Find where the given text appears and provide that cell's center as (X, Y) coordinate. 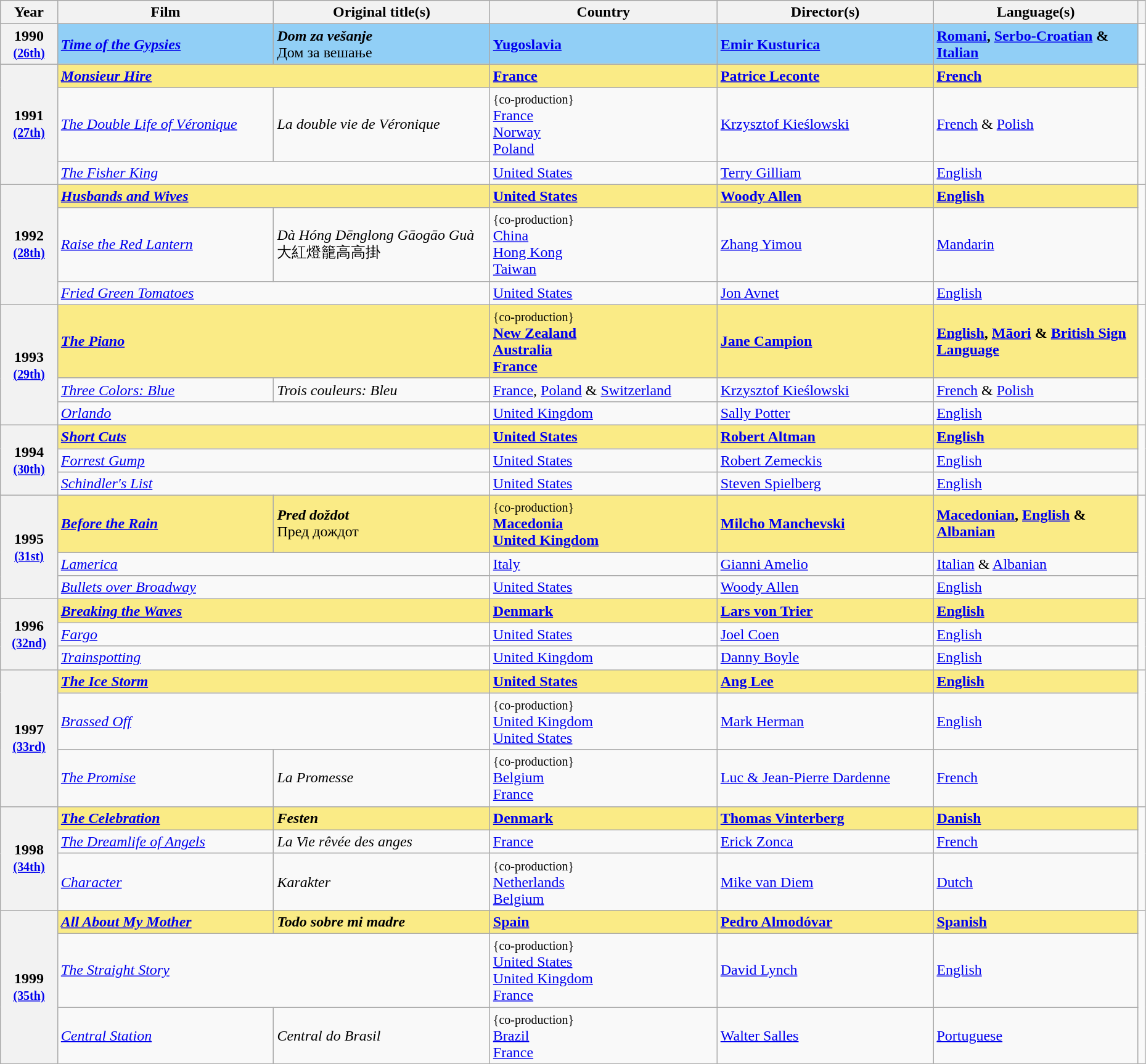
Bullets over Broadway (274, 587)
Jon Avnet (825, 293)
Original title(s) (382, 12)
La Promesse (382, 778)
Trois couleurs: Bleu (382, 390)
Karakter (382, 882)
Dutch (1036, 882)
Robert Altman (825, 436)
{co-production} Netherlands Belgium (603, 882)
Thomas Vinterberg (825, 818)
All About My Mother (165, 922)
Fargo (274, 634)
1997(33rd) (30, 738)
Mark Herman (825, 721)
Sally Potter (825, 413)
Time of the Gypsies (165, 44)
La double vie de Véronique (382, 125)
The Double Life of Véronique (165, 125)
Director(s) (825, 12)
{co-production} Brazil France (603, 1036)
1994(30th) (30, 460)
France, Poland & Switzerland (603, 390)
Husbands and Wives (274, 196)
English, Māori & British Sign Language (1036, 342)
Gianni Amelio (825, 564)
1991(27th) (30, 125)
Country (603, 12)
Walter Salles (825, 1036)
Portuguese (1036, 1036)
{co-production} France Norway Poland (603, 125)
Trainspotting (274, 658)
Spain (603, 922)
Joel Coen (825, 634)
Lamerica (274, 564)
Pedro Almodóvar (825, 922)
Year (30, 12)
Dà Hóng Dēnglong Gāogāo Guà大紅燈籠高高掛 (382, 244)
Three Colors: Blue (165, 390)
Danish (1036, 818)
Language(s) (1036, 12)
Central Station (165, 1036)
Erick Zonca (825, 841)
Danny Boyle (825, 658)
{co-production} United Kingdom United States (603, 721)
The Straight Story (274, 970)
{co-production} Macedonia United Kingdom (603, 524)
David Lynch (825, 970)
Dom za vešanjeДом за вешање (382, 44)
Before the Rain (165, 524)
Robert Zemeckis (825, 460)
The Ice Storm (274, 681)
Central do Brasil (382, 1036)
{co-production} Belgium France (603, 778)
1993(29th) (30, 365)
Italian & Albanian (1036, 564)
Fried Green Tomatoes (274, 293)
Romani, Serbo-Croatian & Italian (1036, 44)
1996(32nd) (30, 634)
The Fisher King (274, 173)
Festen (382, 818)
Lars von Trier (825, 611)
Jane Campion (825, 342)
The Celebration (165, 818)
1992(28th) (30, 244)
1990(26th) (30, 44)
The Dreamlife of Angels (165, 841)
Zhang Yimou (825, 244)
Yugoslavia (603, 44)
Forrest Gump (274, 460)
The Promise (165, 778)
{co-production} New Zealand Australia France (603, 342)
{co-production} China Hong Kong Taiwan (603, 244)
Character (165, 882)
1998(34th) (30, 858)
{co-production} United States United Kingdom France (603, 970)
Mike van Diem (825, 882)
Steven Spielberg (825, 484)
Ang Lee (825, 681)
Emir Kusturica (825, 44)
Macedonian, English & Albanian (1036, 524)
Breaking the Waves (274, 611)
Pred doždotПред дождот (382, 524)
Italy (603, 564)
Luc & Jean-Pierre Dardenne (825, 778)
The Piano (274, 342)
Patrice Leconte (825, 76)
Mandarin (1036, 244)
Schindler's List (274, 484)
Spanish (1036, 922)
1995(31st) (30, 547)
La Vie rêvée des anges (382, 841)
Orlando (274, 413)
1999(35th) (30, 986)
Todo sobre mi madre (382, 922)
Brassed Off (274, 721)
Milcho Manchevski (825, 524)
Film (165, 12)
Terry Gilliam (825, 173)
Short Cuts (274, 436)
Monsieur Hire (274, 76)
Raise the Red Lantern (165, 244)
